Extract the [X, Y] coordinate from the center of the cell holding the provided text.  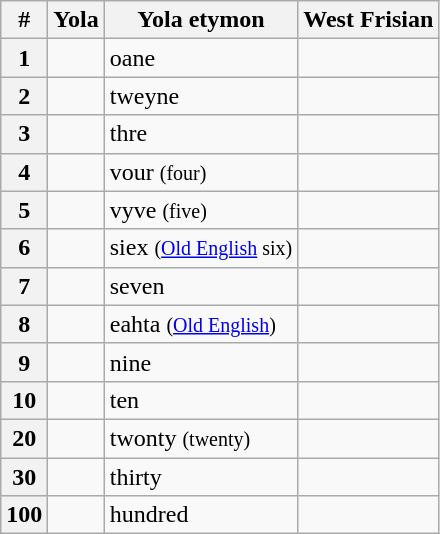
thirty [201, 477]
seven [201, 286]
30 [24, 477]
hundred [201, 515]
7 [24, 286]
10 [24, 400]
20 [24, 438]
5 [24, 210]
# [24, 20]
6 [24, 248]
vyve (five) [201, 210]
1 [24, 58]
tweyne [201, 96]
Yola [76, 20]
West Frisian [368, 20]
Yola etymon [201, 20]
thre [201, 134]
nine [201, 362]
4 [24, 172]
oane [201, 58]
2 [24, 96]
100 [24, 515]
siex (Old English six) [201, 248]
3 [24, 134]
vour (four) [201, 172]
ten [201, 400]
9 [24, 362]
eahta (Old English) [201, 324]
8 [24, 324]
twonty (twenty) [201, 438]
